Determine the (x, y) coordinate at the center of the cell enclosing the given text.  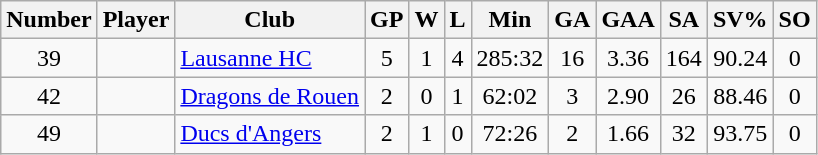
W (426, 20)
Player (136, 20)
62:02 (510, 96)
164 (684, 58)
SA (684, 20)
26 (684, 96)
L (458, 20)
88.46 (740, 96)
90.24 (740, 58)
16 (572, 58)
GA (572, 20)
39 (49, 58)
93.75 (740, 134)
3 (572, 96)
Lausanne HC (270, 58)
2.90 (628, 96)
SO (794, 20)
4 (458, 58)
1.66 (628, 134)
Dragons de Rouen (270, 96)
GAA (628, 20)
5 (387, 58)
49 (49, 134)
SV% (740, 20)
Club (270, 20)
GP (387, 20)
72:26 (510, 134)
32 (684, 134)
3.36 (628, 58)
Number (49, 20)
Ducs d'Angers (270, 134)
Min (510, 20)
285:32 (510, 58)
42 (49, 96)
